Detect which cell encompasses the target text, then output its [x, y] center coordinate. 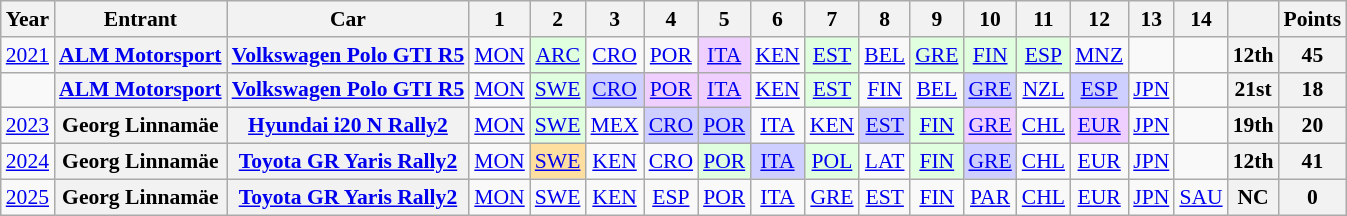
NC [1254, 197]
Hyundai i20 N Rally2 [348, 126]
13 [1151, 19]
Year [28, 19]
2025 [28, 197]
6 [777, 19]
7 [832, 19]
PAR [990, 197]
1 [500, 19]
Points [1313, 19]
2024 [28, 162]
Entrant [140, 19]
3 [614, 19]
45 [1313, 55]
14 [1200, 19]
NZL [1044, 90]
Car [348, 19]
2021 [28, 55]
SAU [1200, 197]
10 [990, 19]
POL [832, 162]
LAT [884, 162]
18 [1313, 90]
2 [558, 19]
MEX [614, 126]
MNZ [1099, 55]
2023 [28, 126]
19th [1254, 126]
5 [724, 19]
20 [1313, 126]
8 [884, 19]
ARC [558, 55]
9 [936, 19]
11 [1044, 19]
0 [1313, 197]
12 [1099, 19]
41 [1313, 162]
21st [1254, 90]
4 [672, 19]
